Capture the cell that displays the provided text and extract its [X, Y] central coordinate. 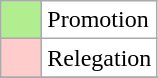
Relegation [100, 58]
Promotion [100, 20]
